Pinpoint the cell where the given text exists, returning its [X, Y] midpoint coordinate. 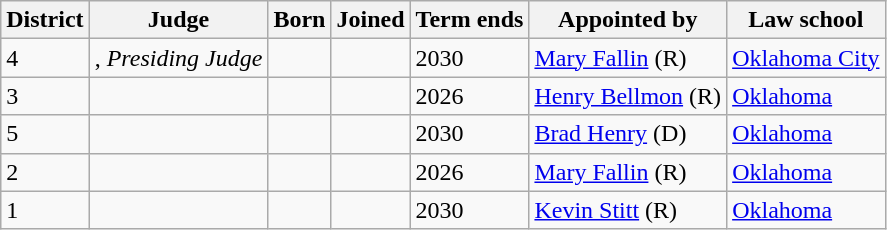
Born [300, 20]
Judge [178, 20]
5 [45, 134]
District [45, 20]
Kevin Stitt (R) [628, 210]
Law school [806, 20]
4 [45, 58]
Henry Bellmon (R) [628, 96]
, Presiding Judge [178, 58]
Joined [370, 20]
Appointed by [628, 20]
1 [45, 210]
Term ends [470, 20]
Oklahoma City [806, 58]
2 [45, 172]
Brad Henry (D) [628, 134]
3 [45, 96]
